Capture the cell that displays the provided text and extract its [x, y] central coordinate. 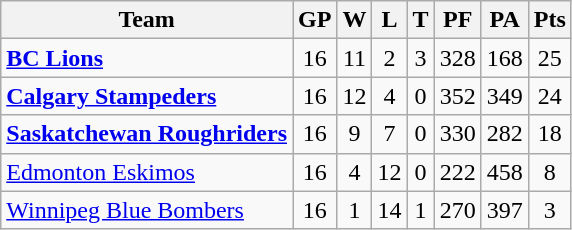
W [354, 20]
222 [458, 172]
BC Lions [147, 58]
Calgary Stampeders [147, 96]
458 [504, 172]
Saskatchewan Roughriders [147, 134]
2 [390, 58]
9 [354, 134]
349 [504, 96]
14 [390, 210]
8 [550, 172]
7 [390, 134]
397 [504, 210]
GP [315, 20]
Team [147, 20]
T [420, 20]
352 [458, 96]
25 [550, 58]
PA [504, 20]
330 [458, 134]
Winnipeg Blue Bombers [147, 210]
L [390, 20]
18 [550, 134]
Pts [550, 20]
24 [550, 96]
11 [354, 58]
270 [458, 210]
PF [458, 20]
168 [504, 58]
282 [504, 134]
328 [458, 58]
Edmonton Eskimos [147, 172]
